Identify which cell holds the provided text, then report its [x, y] central coordinate. 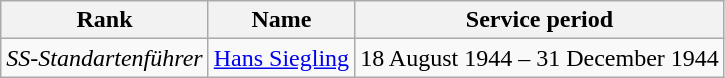
18 August 1944 – 31 December 1944 [540, 58]
Rank [104, 20]
Name [281, 20]
Hans Siegling [281, 58]
SS-Standartenführer [104, 58]
Service period [540, 20]
